Identify which cell holds the provided text, then report its [X, Y] central coordinate. 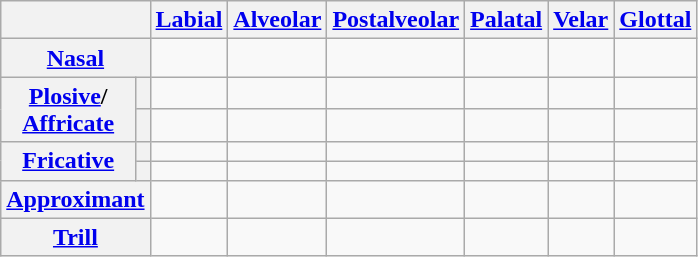
Alveolar [278, 20]
Palatal [506, 20]
Plosive/Affricate [68, 110]
Postalveolar [396, 20]
Approximant [76, 199]
Glottal [656, 20]
Velar [581, 20]
Nasal [76, 58]
Trill [76, 237]
Labial [189, 20]
Fricative [68, 161]
